Provide the (x, y) coordinate of the cell's center where the given text is located.  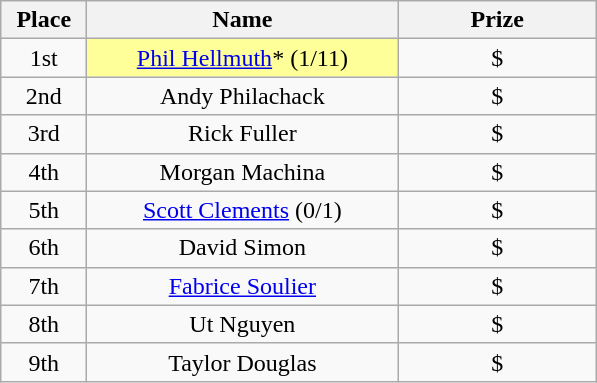
Place (44, 20)
1st (44, 58)
Prize (498, 20)
Scott Clements (0/1) (242, 210)
David Simon (242, 248)
Andy Philachack (242, 96)
Morgan Machina (242, 172)
9th (44, 362)
5th (44, 210)
Phil Hellmuth* (1/11) (242, 58)
Rick Fuller (242, 134)
8th (44, 324)
4th (44, 172)
2nd (44, 96)
3rd (44, 134)
Taylor Douglas (242, 362)
7th (44, 286)
Fabrice Soulier (242, 286)
Name (242, 20)
6th (44, 248)
Ut Nguyen (242, 324)
